For the text-containing cell, return its midpoint in [x, y] coordinate format. 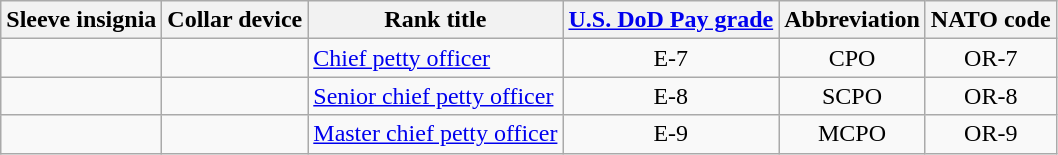
U.S. DoD Pay grade [671, 20]
Master chief petty officer [436, 134]
CPO [852, 58]
Sleeve insignia [82, 20]
OR-8 [990, 96]
E-8 [671, 96]
SCPO [852, 96]
Abbreviation [852, 20]
Rank title [436, 20]
MCPO [852, 134]
Collar device [235, 20]
Senior chief petty officer [436, 96]
E-7 [671, 58]
Chief petty officer [436, 58]
E-9 [671, 134]
NATO code [990, 20]
OR-9 [990, 134]
OR-7 [990, 58]
